For the text-containing cell, return its midpoint in [X, Y] coordinate format. 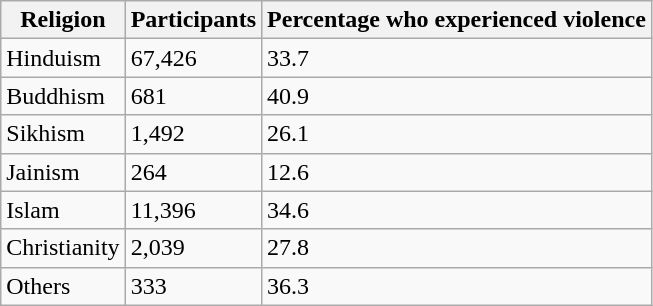
12.6 [457, 172]
67,426 [193, 58]
1,492 [193, 134]
26.1 [457, 134]
Sikhism [63, 134]
Jainism [63, 172]
Hinduism [63, 58]
40.9 [457, 96]
Participants [193, 20]
33.7 [457, 58]
Others [63, 286]
Buddhism [63, 96]
11,396 [193, 210]
36.3 [457, 286]
Religion [63, 20]
34.6 [457, 210]
Percentage who experienced violence [457, 20]
333 [193, 286]
Christianity [63, 248]
264 [193, 172]
27.8 [457, 248]
Islam [63, 210]
681 [193, 96]
2,039 [193, 248]
